Extract the (x, y) coordinate from the center of the cell holding the provided text.  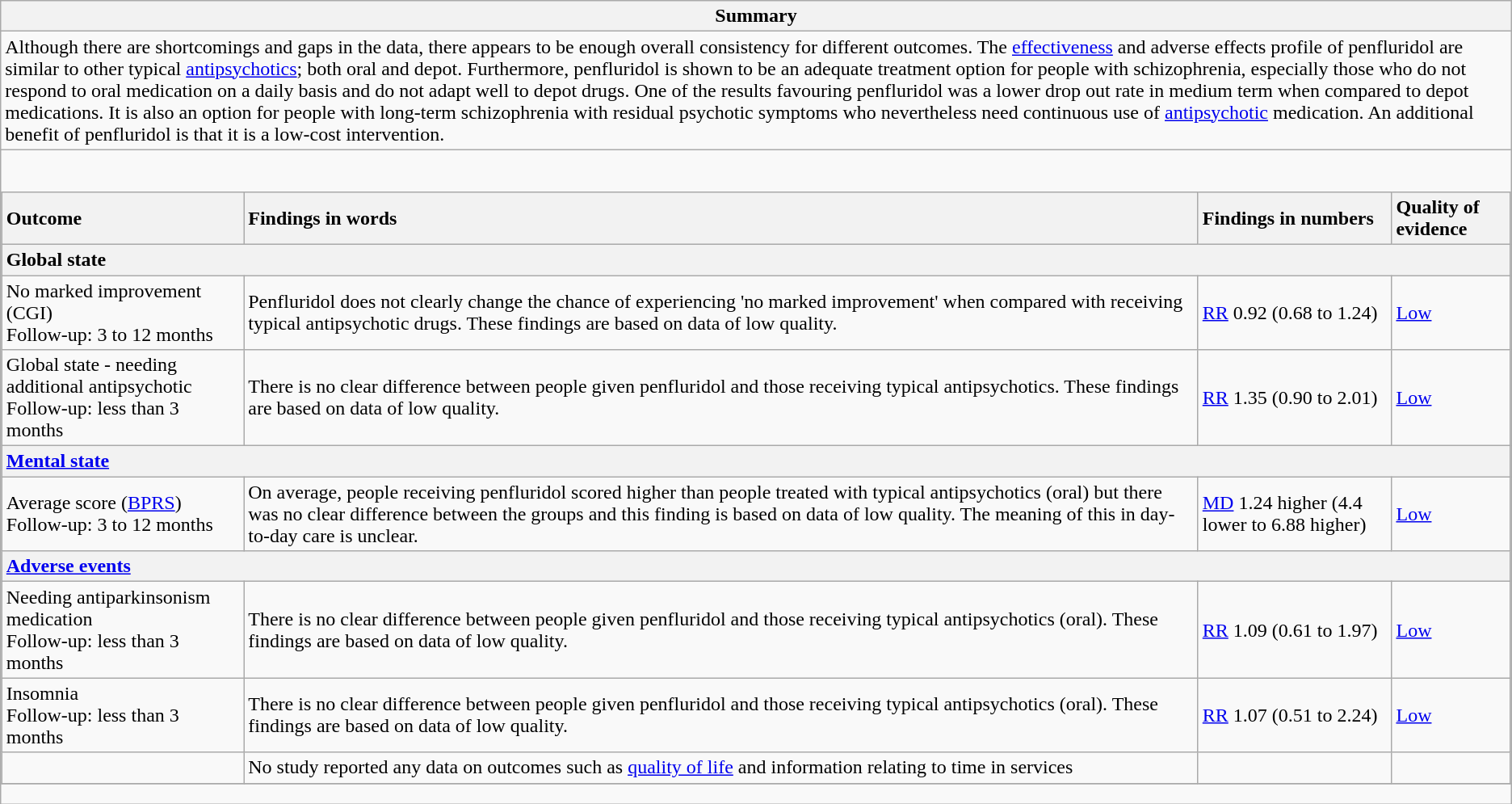
Average score (BPRS)Follow-up: 3 to 12 months (123, 514)
Quality of evidence (1451, 218)
Needing antiparkinsonism medicationFollow-up: less than 3 months (123, 630)
Summary (756, 16)
RR 1.09 (0.61 to 1.97) (1295, 630)
Adverse events (756, 566)
No marked improvement (CGI)Follow-up: 3 to 12 months (123, 312)
Findings in words (721, 218)
RR 0.92 (0.68 to 1.24) (1295, 312)
Global state (756, 259)
Mental state (756, 461)
Global state - needing additional antipsychoticFollow-up: less than 3 months (123, 398)
Outcome (123, 218)
MD 1.24 higher (4.4 lower to 6.88 higher) (1295, 514)
No study reported any data on outcomes such as quality of life and information relating to time in services (721, 768)
Findings in numbers (1295, 218)
RR 1.07 (0.51 to 2.24) (1295, 715)
InsomniaFollow-up: less than 3 months (123, 715)
RR 1.35 (0.90 to 2.01) (1295, 398)
